Find where the given text appears and provide that cell's center as (x, y) coordinate. 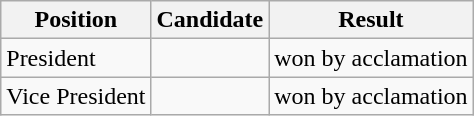
Result (371, 20)
Position (76, 20)
President (76, 58)
Vice President (76, 96)
Candidate (210, 20)
